Capture the cell that displays the provided text and extract its (x, y) central coordinate. 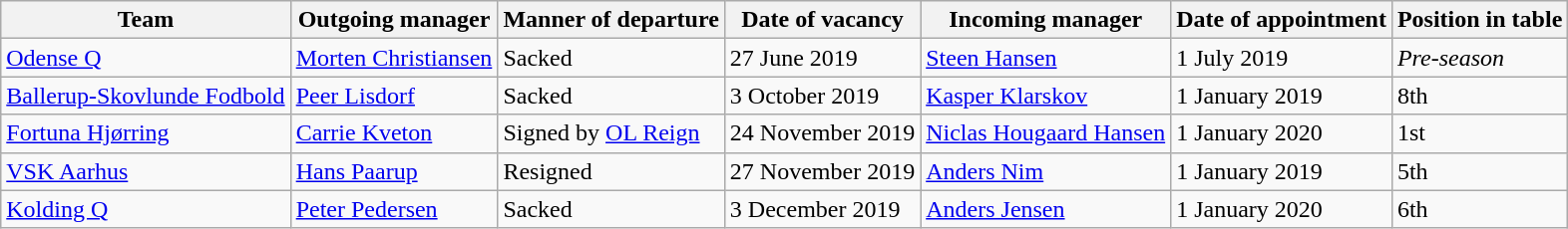
Signed by OL Reign (610, 133)
5th (1479, 171)
24 November 2019 (822, 133)
Outgoing manager (394, 20)
27 November 2019 (822, 171)
Pre-season (1479, 58)
Incoming manager (1045, 20)
1 July 2019 (1282, 58)
Peter Pedersen (394, 209)
1st (1479, 133)
Date of appointment (1282, 20)
Anders Nim (1045, 171)
Niclas Hougaard Hansen (1045, 133)
Fortuna Hjørring (146, 133)
VSK Aarhus (146, 171)
Steen Hansen (1045, 58)
3 December 2019 (822, 209)
Kasper Klarskov (1045, 96)
Hans Paarup (394, 171)
Odense Q (146, 58)
6th (1479, 209)
Carrie Kveton (394, 133)
Resigned (610, 171)
Manner of departure (610, 20)
27 June 2019 (822, 58)
Morten Christiansen (394, 58)
3 October 2019 (822, 96)
Peer Lisdorf (394, 96)
Position in table (1479, 20)
Anders Jensen (1045, 209)
Date of vacancy (822, 20)
8th (1479, 96)
Ballerup-Skovlunde Fodbold (146, 96)
Team (146, 20)
Kolding Q (146, 209)
